Return the (x, y) coordinate for the center point of the cell that contains the specified text.  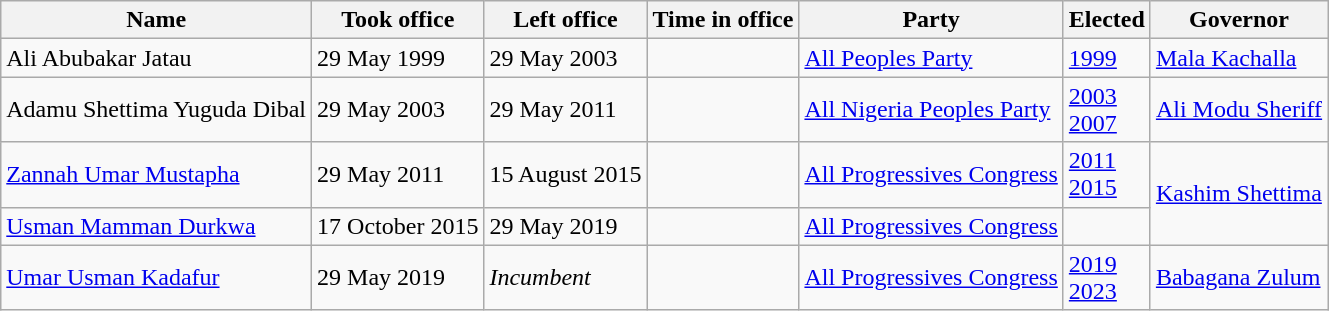
Ali Abubakar Jatau (156, 58)
Umar Usman Kadafur (156, 278)
20192023 (1106, 278)
20032007 (1106, 110)
Ali Modu Sheriff (1238, 110)
Elected (1106, 20)
Left office (566, 20)
17 October 2015 (398, 226)
Zannah Umar Mustapha (156, 174)
15 August 2015 (566, 174)
All Nigeria Peoples Party (931, 110)
Party (931, 20)
1999 (1106, 58)
Babagana Zulum (1238, 278)
Kashim Shettima (1238, 194)
Mala Kachalla (1238, 58)
Incumbent (566, 278)
Governor (1238, 20)
All Peoples Party (931, 58)
Time in office (723, 20)
Adamu Shettima Yuguda Dibal (156, 110)
29 May 1999 (398, 58)
Took office (398, 20)
Name (156, 20)
Usman Mamman Durkwa (156, 226)
20112015 (1106, 174)
